For the text-containing cell, return its midpoint in [X, Y] coordinate format. 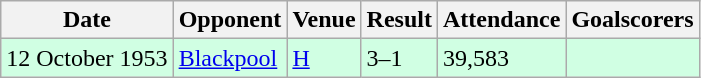
H [324, 58]
Venue [324, 20]
12 October 1953 [87, 58]
Attendance [501, 20]
Result [399, 20]
Blackpool [230, 58]
39,583 [501, 58]
Date [87, 20]
Goalscorers [632, 20]
Opponent [230, 20]
3–1 [399, 58]
